Detect which cell encompasses the target text, then output its [x, y] center coordinate. 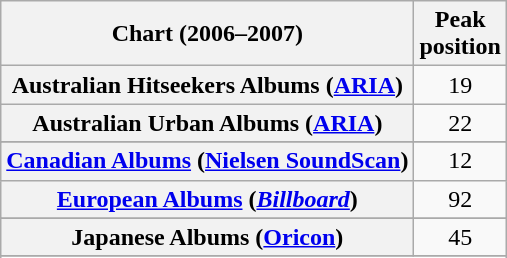
Peakposition [460, 34]
Chart (2006–2007) [208, 34]
Japanese Albums (Oricon) [208, 237]
Canadian Albums (Nielsen SoundScan) [208, 161]
19 [460, 85]
22 [460, 123]
Australian Hitseekers Albums (ARIA) [208, 85]
Australian Urban Albums (ARIA) [208, 123]
12 [460, 161]
European Albums (Billboard) [208, 199]
45 [460, 237]
92 [460, 199]
